For the text-containing cell, return its midpoint in (X, Y) coordinate format. 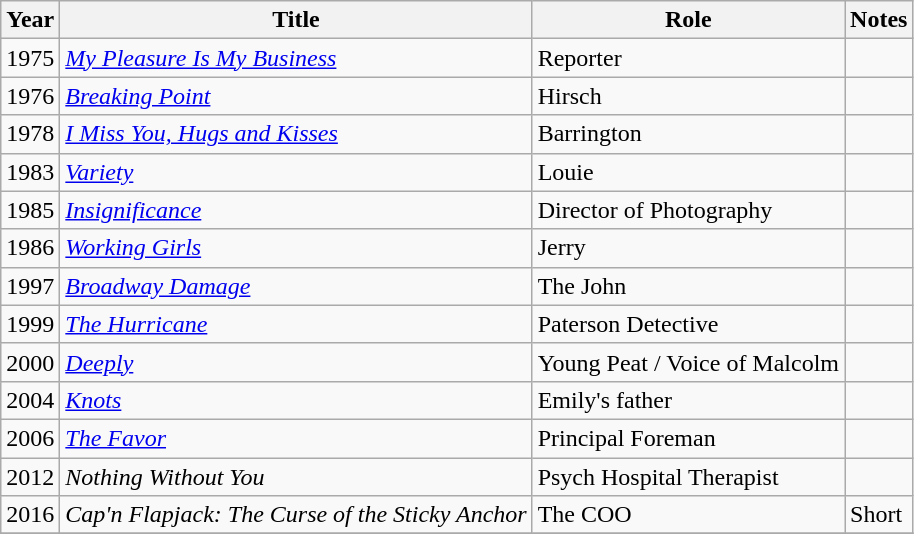
Emily's father (688, 400)
1976 (30, 96)
The Hurricane (296, 324)
I Miss You, Hugs and Kisses (296, 134)
The John (688, 286)
Short (879, 515)
2006 (30, 438)
1978 (30, 134)
2012 (30, 477)
The COO (688, 515)
1999 (30, 324)
Jerry (688, 248)
Variety (296, 172)
Hirsch (688, 96)
1975 (30, 58)
Nothing Without You (296, 477)
Barrington (688, 134)
Insignificance (296, 210)
Reporter (688, 58)
Psych Hospital Therapist (688, 477)
Paterson Detective (688, 324)
Young Peat / Voice of Malcolm (688, 362)
2016 (30, 515)
Cap'n Flapjack: The Curse of the Sticky Anchor (296, 515)
1985 (30, 210)
1983 (30, 172)
My Pleasure Is My Business (296, 58)
1986 (30, 248)
2000 (30, 362)
2004 (30, 400)
Louie (688, 172)
Broadway Damage (296, 286)
Breaking Point (296, 96)
Title (296, 20)
Notes (879, 20)
1997 (30, 286)
Director of Photography (688, 210)
Deeply (296, 362)
Working Girls (296, 248)
Principal Foreman (688, 438)
The Favor (296, 438)
Knots (296, 400)
Role (688, 20)
Year (30, 20)
